Capture the cell that displays the provided text and extract its (x, y) central coordinate. 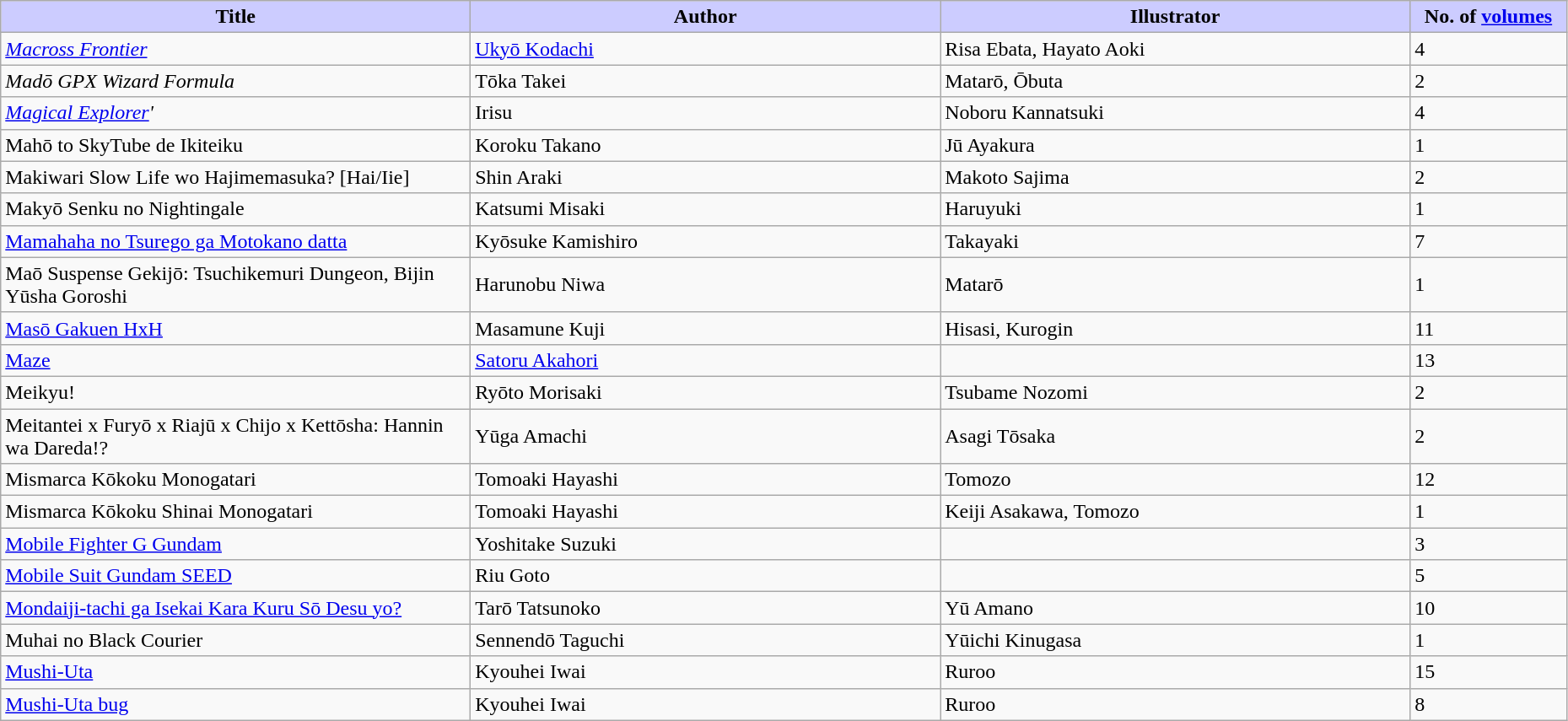
Meikyu! (236, 392)
Tomozo (1176, 480)
10 (1489, 608)
Matarō (1176, 285)
Hisasi, Kurogin (1176, 328)
Title (236, 17)
7 (1489, 241)
Satoru Akahori (705, 360)
Riu Goto (705, 576)
Makiwari Slow Life wo Hajimemasuka? [Hai/Iie] (236, 177)
Macross Frontier (236, 49)
Maze (236, 360)
Irisu (705, 113)
Sennendō Taguchi (705, 640)
Makyō Senku no Nightingale (236, 209)
15 (1489, 672)
Madō GPX Wizard Formula (236, 81)
Magical Explorer' (236, 113)
Tarō Tatsunoko (705, 608)
Harunobu Niwa (705, 285)
Mismarca Kōkoku Monogatari (236, 480)
8 (1489, 704)
Keiji Asakawa, Tomozo (1176, 512)
Masamune Kuji (705, 328)
Muhai no Black Courier (236, 640)
Illustrator (1176, 17)
Author (705, 17)
Yūichi Kinugasa (1176, 640)
Ukyō Kodachi (705, 49)
13 (1489, 360)
Katsumi Misaki (705, 209)
No. of volumes (1489, 17)
5 (1489, 576)
12 (1489, 480)
Mondaiji-tachi ga Isekai Kara Kuru Sō Desu yo? (236, 608)
Masō Gakuen HxH (236, 328)
Matarō, Ōbuta (1176, 81)
Mushi-Uta bug (236, 704)
Yoshitake Suzuki (705, 544)
Makoto Sajima (1176, 177)
Yūga Amachi (705, 435)
Jū Ayakura (1176, 145)
Koroku Takano (705, 145)
Maō Suspense Gekijō: Tsuchikemuri Dungeon, Bijin Yūsha Goroshi (236, 285)
Mobile Fighter G Gundam (236, 544)
Ryōto Morisaki (705, 392)
Mismarca Kōkoku Shinai Monogatari (236, 512)
Kyōsuke Kamishiro (705, 241)
Tsubame Nozomi (1176, 392)
Takayaki (1176, 241)
11 (1489, 328)
Tōka Takei (705, 81)
Yū Amano (1176, 608)
Mobile Suit Gundam SEED (236, 576)
Risa Ebata, Hayato Aoki (1176, 49)
3 (1489, 544)
Noboru Kannatsuki (1176, 113)
Mahō to SkyTube de Ikiteiku (236, 145)
Haruyuki (1176, 209)
Mamahaha no Tsurego ga Motokano datta (236, 241)
Mushi-Uta (236, 672)
Asagi Tōsaka (1176, 435)
Shin Araki (705, 177)
Meitantei x Furyō x Riajū x Chijo x Kettōsha: Hannin wa Dareda!? (236, 435)
